Determine the (X, Y) coordinate at the center of the cell enclosing the given text.  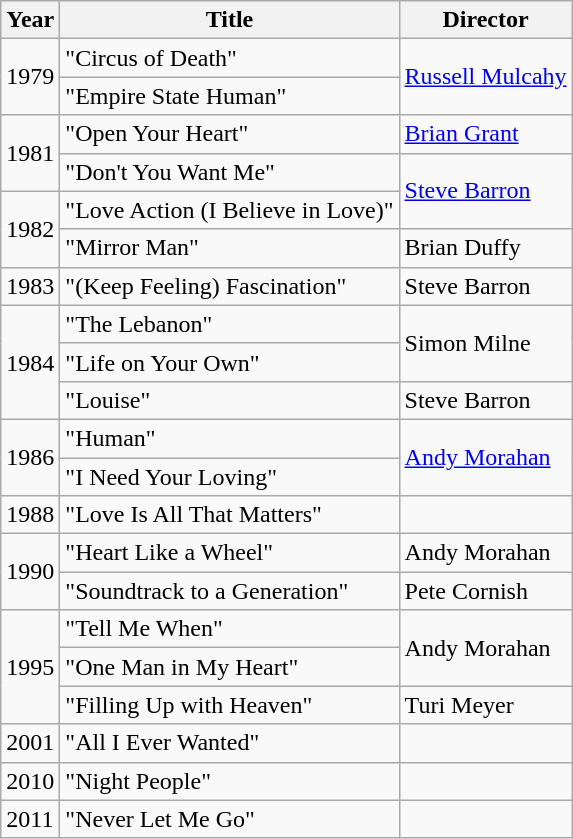
"Tell Me When" (230, 629)
"Love Action (I Believe in Love)" (230, 210)
"(Keep Feeling) Fascination" (230, 286)
Pete Cornish (486, 591)
2001 (30, 743)
Brian Duffy (486, 248)
1990 (30, 572)
Russell Mulcahy (486, 77)
"Never Let Me Go" (230, 819)
Brian Grant (486, 134)
"I Need Your Loving" (230, 477)
1981 (30, 153)
Year (30, 20)
"Filling Up with Heaven" (230, 705)
1988 (30, 515)
2010 (30, 781)
1983 (30, 286)
"Heart Like a Wheel" (230, 553)
"The Lebanon" (230, 324)
"Life on Your Own" (230, 362)
"One Man in My Heart" (230, 667)
Director (486, 20)
"Night People" (230, 781)
"Soundtrack to a Generation" (230, 591)
"Empire State Human" (230, 96)
1979 (30, 77)
1986 (30, 457)
1995 (30, 667)
1984 (30, 362)
Turi Meyer (486, 705)
"Love Is All That Matters" (230, 515)
"Circus of Death" (230, 58)
Simon Milne (486, 343)
"Louise" (230, 400)
"All I Ever Wanted" (230, 743)
"Human" (230, 438)
Title (230, 20)
2011 (30, 819)
"Don't You Want Me" (230, 172)
1982 (30, 229)
"Open Your Heart" (230, 134)
"Mirror Man" (230, 248)
